Find where the given text appears and provide that cell's center as [X, Y] coordinate. 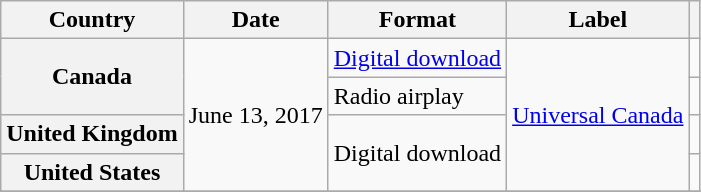
Country [92, 20]
Canada [92, 77]
United States [92, 172]
Radio airplay [417, 96]
United Kingdom [92, 134]
Label [598, 20]
June 13, 2017 [256, 115]
Universal Canada [598, 115]
Format [417, 20]
Date [256, 20]
